Extract the [x, y] coordinate from the center of the cell holding the provided text.  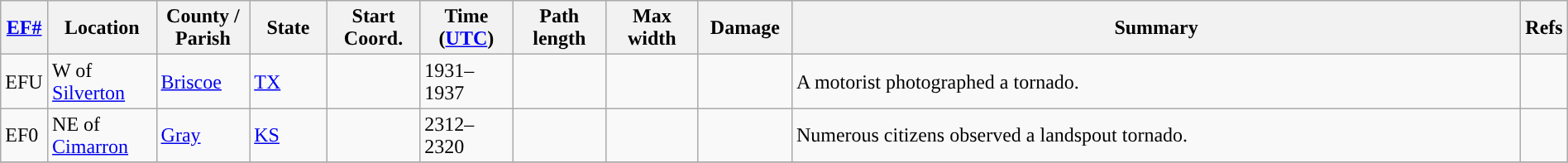
County / Parish [203, 28]
EFU [25, 81]
1931–1937 [466, 81]
Start Coord. [373, 28]
EF0 [25, 136]
Briscoe [203, 81]
Time (UTC) [466, 28]
State [289, 28]
Summary [1156, 28]
NE of Cimarron [103, 136]
A motorist photographed a tornado. [1156, 81]
Damage [744, 28]
Max width [652, 28]
W of Silverton [103, 81]
Gray [203, 136]
Refs [1544, 28]
TX [289, 81]
Location [103, 28]
Path length [559, 28]
2312–2320 [466, 136]
KS [289, 136]
EF# [25, 28]
Numerous citizens observed a landspout tornado. [1156, 136]
